Return the (x, y) coordinate for the center point of the cell that contains the specified text.  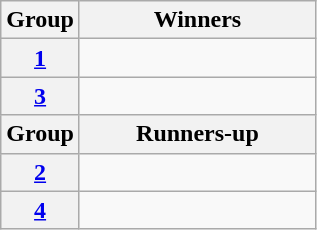
2 (40, 172)
Runners-up (197, 134)
Winners (197, 20)
4 (40, 210)
1 (40, 58)
3 (40, 96)
